For the text-containing cell, return its midpoint in (x, y) coordinate format. 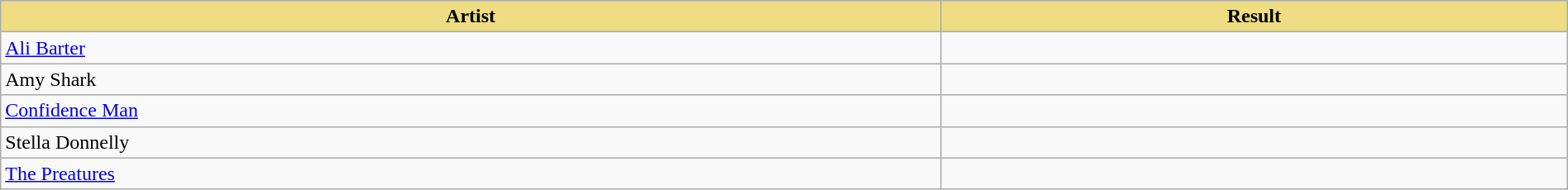
Amy Shark (471, 79)
Ali Barter (471, 48)
Stella Donnelly (471, 142)
Confidence Man (471, 111)
Result (1254, 17)
The Preatures (471, 173)
Artist (471, 17)
